Find where the given text appears and provide that cell's center as [x, y] coordinate. 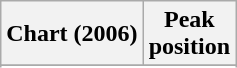
Peakposition [189, 34]
Chart (2006) [72, 34]
